Find where the given text appears and provide that cell's center as (X, Y) coordinate. 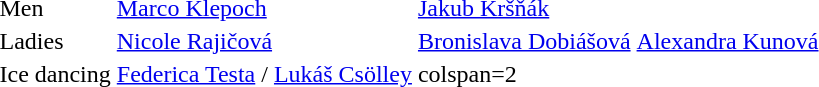
Nicole Rajičová (264, 41)
Bronislava Dobiášová (524, 41)
